For the text-containing cell, return its midpoint in (x, y) coordinate format. 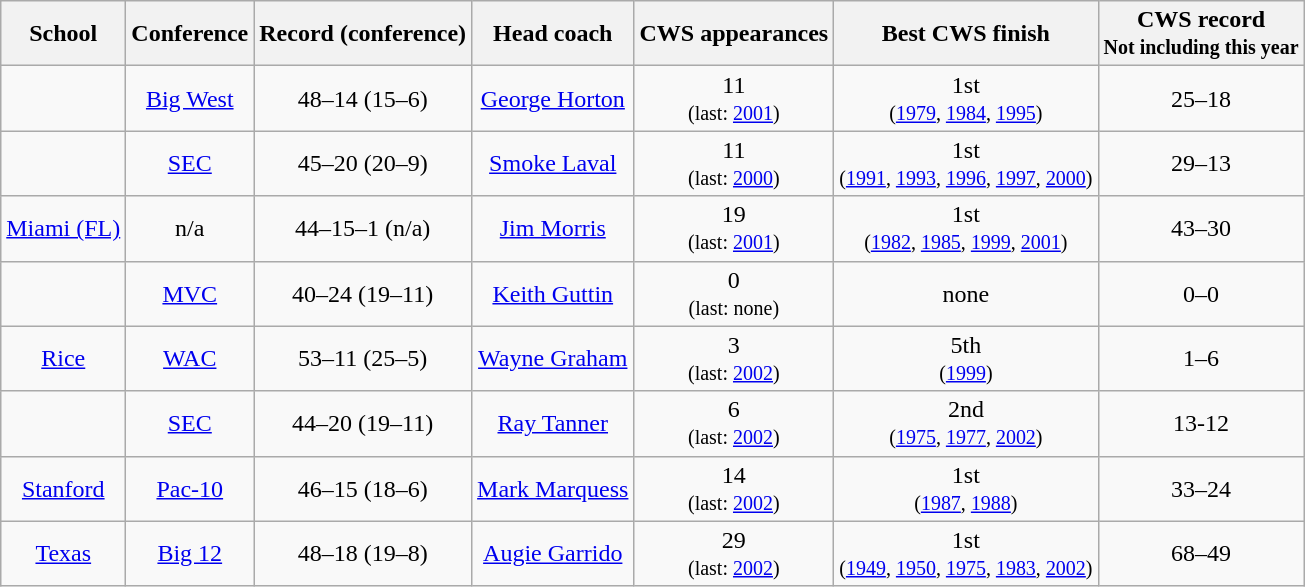
29–13 (1201, 164)
none (966, 294)
45–20 (20–9) (363, 164)
1st(1991, 1993, 1996, 1997, 2000) (966, 164)
46–15 (18–6) (363, 488)
1–6 (1201, 358)
n/a (190, 228)
Stanford (64, 488)
Big West (190, 98)
14(last: 2002) (734, 488)
School (64, 34)
Rice (64, 358)
1st(1979, 1984, 1995) (966, 98)
Head coach (553, 34)
5th(1999) (966, 358)
43–30 (1201, 228)
Best CWS finish (966, 34)
Record (conference) (363, 34)
29(last: 2002) (734, 554)
25–18 (1201, 98)
1st(1949, 1950, 1975, 1983, 2002) (966, 554)
48–14 (15–6) (363, 98)
1st(1982, 1985, 1999, 2001) (966, 228)
53–11 (25–5) (363, 358)
Keith Guttin (553, 294)
Wayne Graham (553, 358)
Conference (190, 34)
68–49 (1201, 554)
44–15–1 (n/a) (363, 228)
2nd(1975, 1977, 2002) (966, 424)
40–24 (19–11) (363, 294)
19(last: 2001) (734, 228)
3(last: 2002) (734, 358)
1st(1987, 1988) (966, 488)
Smoke Laval (553, 164)
0(last: none) (734, 294)
WAC (190, 358)
11(last: 2000) (734, 164)
CWS recordNot including this year (1201, 34)
0–0 (1201, 294)
George Horton (553, 98)
33–24 (1201, 488)
Ray Tanner (553, 424)
Miami (FL) (64, 228)
MVC (190, 294)
11(last: 2001) (734, 98)
Augie Garrido (553, 554)
48–18 (19–8) (363, 554)
Pac-10 (190, 488)
6(last: 2002) (734, 424)
13-12 (1201, 424)
Texas (64, 554)
Mark Marquess (553, 488)
CWS appearances (734, 34)
Big 12 (190, 554)
Jim Morris (553, 228)
44–20 (19–11) (363, 424)
